Locate the cell with the specified text and output its (x, y) center coordinate. 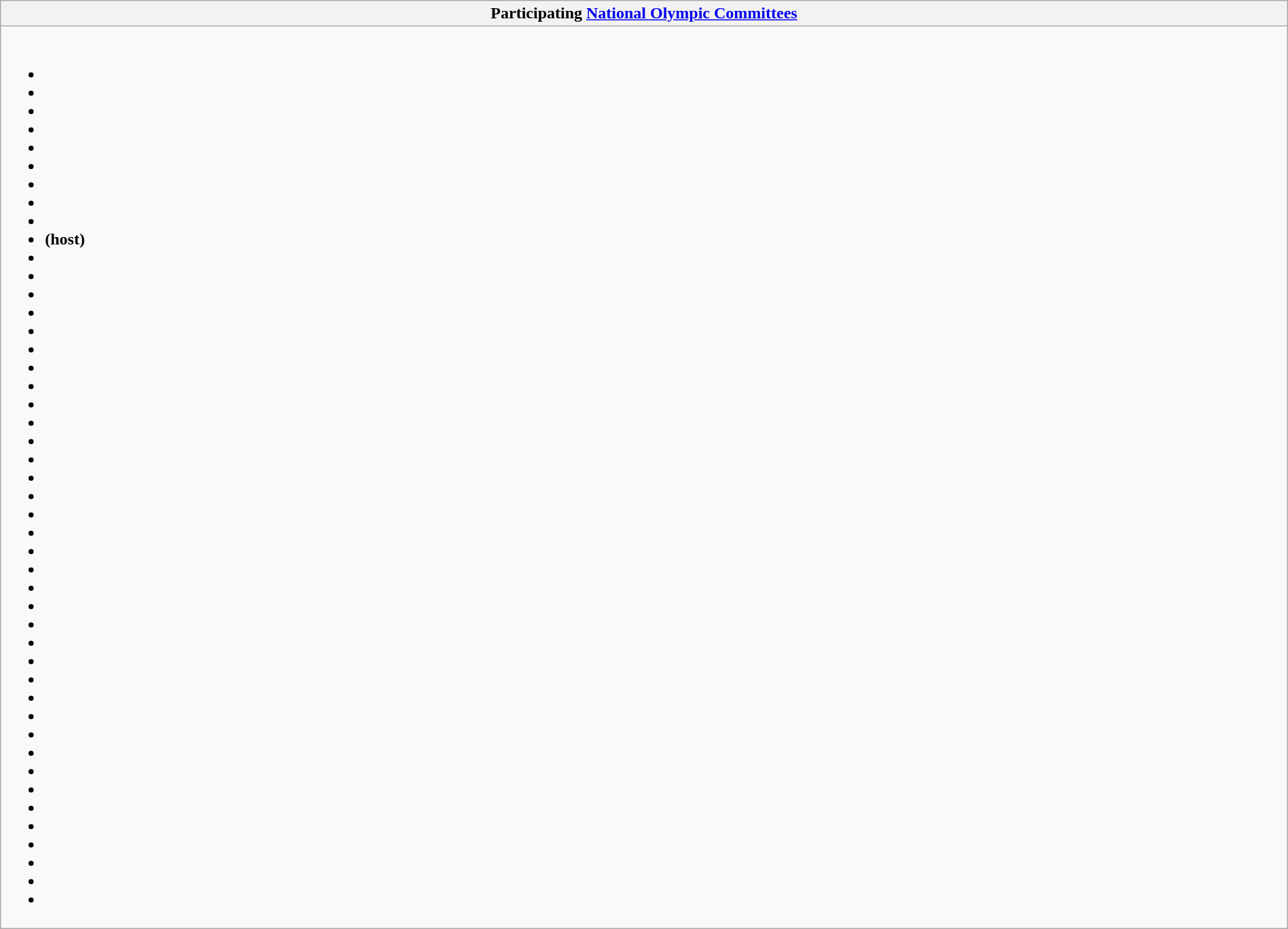
Participating National Olympic Committees (644, 14)
(host) (644, 477)
